Identify which cell holds the provided text, then report its (X, Y) central coordinate. 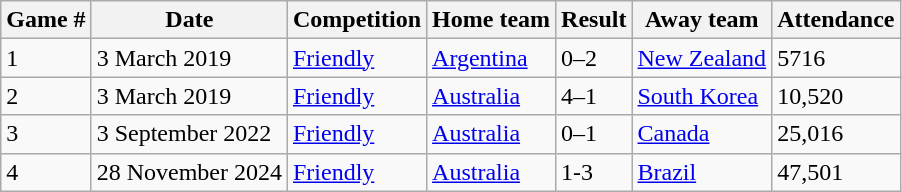
0–2 (594, 58)
New Zealand (702, 58)
47,501 (836, 172)
Argentina (492, 58)
25,016 (836, 134)
28 November 2024 (189, 172)
Canada (702, 134)
2 (46, 96)
10,520 (836, 96)
South Korea (702, 96)
3 September 2022 (189, 134)
Away team (702, 20)
Result (594, 20)
Competition (356, 20)
4 (46, 172)
Attendance (836, 20)
5716 (836, 58)
1 (46, 58)
Game # (46, 20)
4–1 (594, 96)
3 (46, 134)
Home team (492, 20)
0–1 (594, 134)
1-3 (594, 172)
Date (189, 20)
Brazil (702, 172)
